Return the [x, y] coordinate for the center point of the cell that contains the specified text.  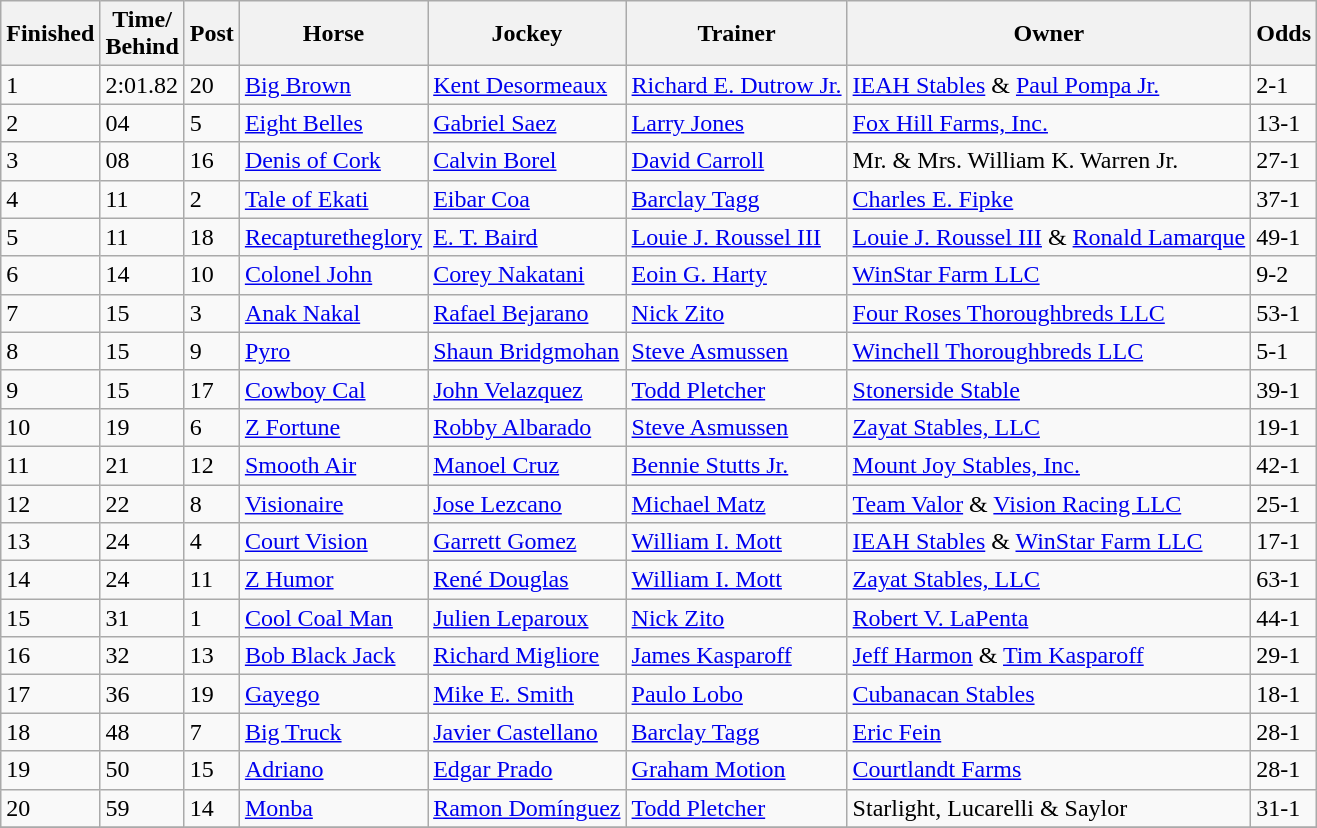
19-1 [1284, 427]
E. T. Baird [527, 237]
Visionaire [333, 503]
Gabriel Saez [527, 123]
Shaun Bridgmohan [527, 351]
Smooth Air [333, 465]
2-1 [1284, 85]
Pyro [333, 351]
James Kasparoff [736, 656]
Monba [333, 808]
Garrett Gomez [527, 542]
13-1 [1284, 123]
Ramon Domínguez [527, 808]
17-1 [1284, 542]
37-1 [1284, 199]
Rafael Bejarano [527, 313]
Trainer [736, 34]
25-1 [1284, 503]
Corey Nakatani [527, 275]
Denis of Cork [333, 161]
04 [142, 123]
22 [142, 503]
Cowboy Cal [333, 389]
Eric Fein [1049, 732]
27-1 [1284, 161]
Mount Joy Stables, Inc. [1049, 465]
Eight Belles [333, 123]
31-1 [1284, 808]
Eoin G. Harty [736, 275]
31 [142, 618]
59 [142, 808]
Eibar Coa [527, 199]
Louie J. Roussel III [736, 237]
WinStar Farm LLC [1049, 275]
Stonerside Stable [1049, 389]
Z Humor [333, 580]
Cubanacan Stables [1049, 694]
David Carroll [736, 161]
Court Vision [333, 542]
42-1 [1284, 465]
2:01.82 [142, 85]
IEAH Stables & Paul Pompa Jr. [1049, 85]
9-2 [1284, 275]
Bennie Stutts Jr. [736, 465]
50 [142, 770]
Mr. & Mrs. William K. Warren Jr. [1049, 161]
Calvin Borel [527, 161]
Charles E. Fipke [1049, 199]
Robby Albarado [527, 427]
Kent Desormeaux [527, 85]
48 [142, 732]
Paulo Lobo [736, 694]
Robert V. LaPenta [1049, 618]
32 [142, 656]
44-1 [1284, 618]
Edgar Prado [527, 770]
Team Valor & Vision Racing LLC [1049, 503]
Jose Lezcano [527, 503]
Time/Behind [142, 34]
Courtlandt Farms [1049, 770]
Winchell Thoroughbreds LLC [1049, 351]
Z Fortune [333, 427]
Manoel Cruz [527, 465]
49-1 [1284, 237]
Larry Jones [736, 123]
Bob Black Jack [333, 656]
Recapturetheglory [333, 237]
Javier Castellano [527, 732]
53-1 [1284, 313]
Four Roses Thoroughbreds LLC [1049, 313]
08 [142, 161]
Julien Leparoux [527, 618]
Jockey [527, 34]
Richard Migliore [527, 656]
Owner [1049, 34]
René Douglas [527, 580]
Graham Motion [736, 770]
Gayego [333, 694]
39-1 [1284, 389]
Cool Coal Man [333, 618]
Richard E. Dutrow Jr. [736, 85]
IEAH Stables & WinStar Farm LLC [1049, 542]
Mike E. Smith [527, 694]
Big Truck [333, 732]
Finished [50, 34]
Horse [333, 34]
Starlight, Lucarelli & Saylor [1049, 808]
29-1 [1284, 656]
36 [142, 694]
Jeff Harmon & Tim Kasparoff [1049, 656]
63-1 [1284, 580]
Louie J. Roussel III & Ronald Lamarque [1049, 237]
5-1 [1284, 351]
Adriano [333, 770]
Post [212, 34]
21 [142, 465]
Odds [1284, 34]
Tale of Ekati [333, 199]
Michael Matz [736, 503]
Anak Nakal [333, 313]
18-1 [1284, 694]
Fox Hill Farms, Inc. [1049, 123]
John Velazquez [527, 389]
Colonel John [333, 275]
Big Brown [333, 85]
